Find where the given text appears and provide that cell's center as [X, Y] coordinate. 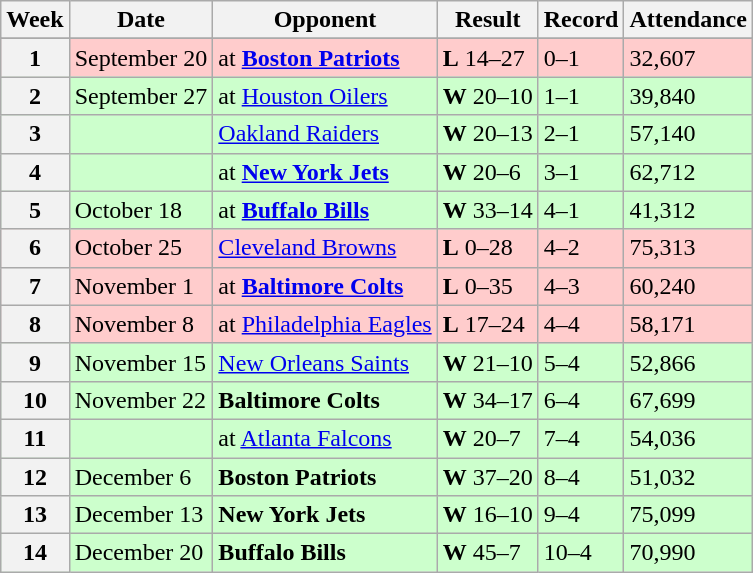
W 16–10 [488, 515]
0–1 [581, 58]
Baltimore Colts [325, 400]
Record [581, 20]
75,099 [688, 515]
2–1 [581, 134]
2 [35, 96]
December 6 [141, 477]
L 0–28 [488, 248]
at Houston Oilers [325, 96]
12 [35, 477]
W 21–10 [488, 362]
November 15 [141, 362]
6–4 [581, 400]
7 [35, 286]
75,313 [688, 248]
7–4 [581, 438]
Attendance [688, 20]
32,607 [688, 58]
6 [35, 248]
1–1 [581, 96]
4–1 [581, 210]
L 14–27 [488, 58]
W 20–13 [488, 134]
Date [141, 20]
W 20–7 [488, 438]
39,840 [688, 96]
41,312 [688, 210]
October 25 [141, 248]
67,699 [688, 400]
W 34–17 [488, 400]
4–4 [581, 324]
at New York Jets [325, 172]
at Buffalo Bills [325, 210]
W 20–10 [488, 96]
September 20 [141, 58]
62,712 [688, 172]
Week [35, 20]
November 1 [141, 286]
13 [35, 515]
Result [488, 20]
4 [35, 172]
Oakland Raiders [325, 134]
October 18 [141, 210]
December 13 [141, 515]
W 45–7 [488, 553]
3 [35, 134]
10 [35, 400]
at Philadelphia Eagles [325, 324]
5 [35, 210]
W 37–20 [488, 477]
September 27 [141, 96]
4–2 [581, 248]
9 [35, 362]
L 17–24 [488, 324]
November 8 [141, 324]
60,240 [688, 286]
New Orleans Saints [325, 362]
4–3 [581, 286]
5–4 [581, 362]
52,866 [688, 362]
1 [35, 58]
Cleveland Browns [325, 248]
11 [35, 438]
51,032 [688, 477]
at Baltimore Colts [325, 286]
58,171 [688, 324]
Buffalo Bills [325, 553]
at Boston Patriots [325, 58]
L 0–35 [488, 286]
W 33–14 [488, 210]
at Atlanta Falcons [325, 438]
54,036 [688, 438]
December 20 [141, 553]
Boston Patriots [325, 477]
Opponent [325, 20]
8–4 [581, 477]
70,990 [688, 553]
3–1 [581, 172]
10–4 [581, 553]
New York Jets [325, 515]
9–4 [581, 515]
57,140 [688, 134]
November 22 [141, 400]
W 20–6 [488, 172]
14 [35, 553]
8 [35, 324]
